Determine the [x, y] coordinate at the center of the cell enclosing the given text.  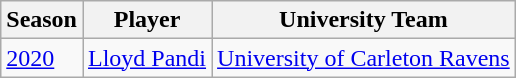
University of Carleton Ravens [364, 58]
2020 [42, 58]
University Team [364, 20]
Lloyd Pandi [146, 58]
Season [42, 20]
Player [146, 20]
